Capture the cell that displays the provided text and extract its (x, y) central coordinate. 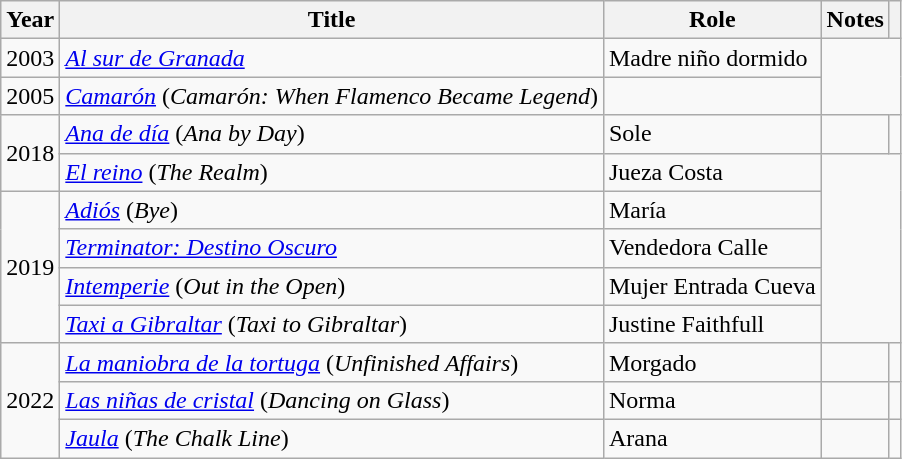
Adiós (Bye) (332, 210)
Vendedora Calle (712, 248)
Norma (712, 400)
Intemperie (Out in the Open) (332, 286)
Year (30, 20)
2019 (30, 267)
Mujer Entrada Cueva (712, 286)
Role (712, 20)
Ana de día (Ana by Day) (332, 134)
2005 (30, 96)
Taxi a Gibraltar (Taxi to Gibraltar) (332, 324)
2018 (30, 153)
Madre niño dormido (712, 58)
Al sur de Granada (332, 58)
Sole (712, 134)
Notes (855, 20)
Morgado (712, 362)
La maniobra de la tortuga (Unfinished Affairs) (332, 362)
2022 (30, 400)
Jueza Costa (712, 172)
Title (332, 20)
Las niñas de cristal (Dancing on Glass) (332, 400)
El reino (The Realm) (332, 172)
Arana (712, 438)
2003 (30, 58)
Camarón (Camarón: When Flamenco Became Legend) (332, 96)
María (712, 210)
Terminator: Destino Oscuro (332, 248)
Jaula (The Chalk Line) (332, 438)
Justine Faithfull (712, 324)
